Capture the cell that displays the provided text and extract its [X, Y] central coordinate. 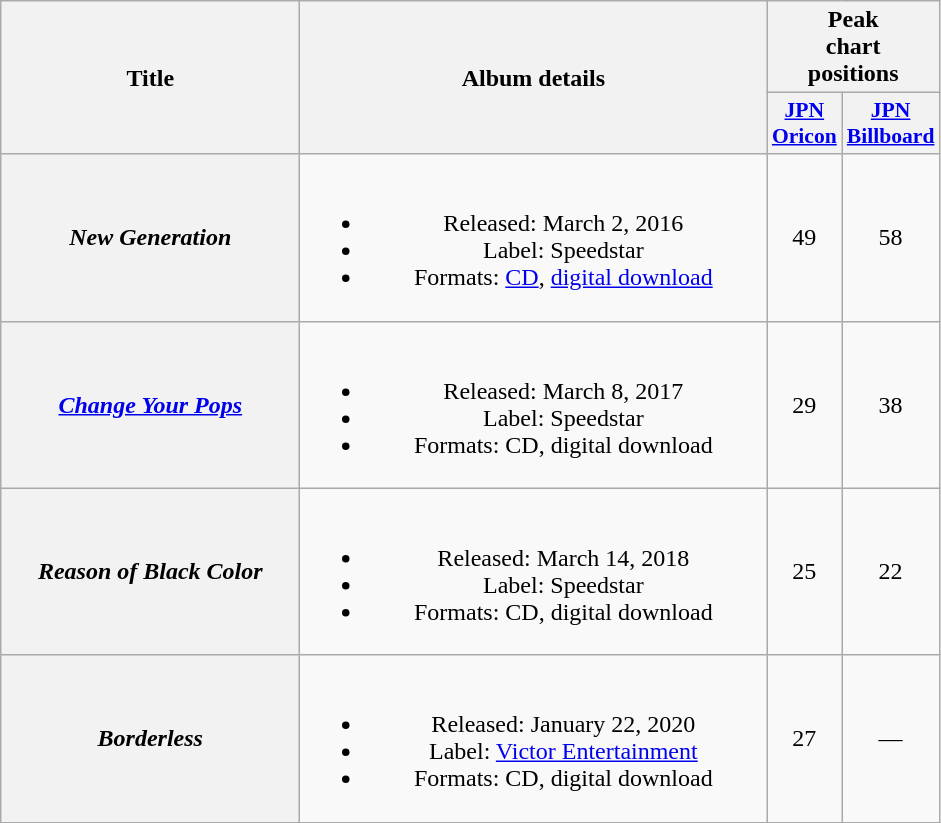
Reason of Black Color [150, 572]
Released: January 22, 2020Label: Victor EntertainmentFormats: CD, digital download [534, 738]
58 [891, 238]
27 [804, 738]
Released: March 8, 2017Label: SpeedstarFormats: CD, digital download [534, 404]
22 [891, 572]
JPNOricon [804, 124]
— [891, 738]
Title [150, 78]
49 [804, 238]
Change Your Pops [150, 404]
Released: March 2, 2016Label: SpeedstarFormats: CD, digital download [534, 238]
JPNBillboard [891, 124]
Peakchartpositions [854, 47]
Borderless [150, 738]
25 [804, 572]
Released: March 14, 2018Label: SpeedstarFormats: CD, digital download [534, 572]
29 [804, 404]
New Generation [150, 238]
Album details [534, 78]
38 [891, 404]
